Search for the cell housing the specified text and yield its [X, Y] center coordinate. 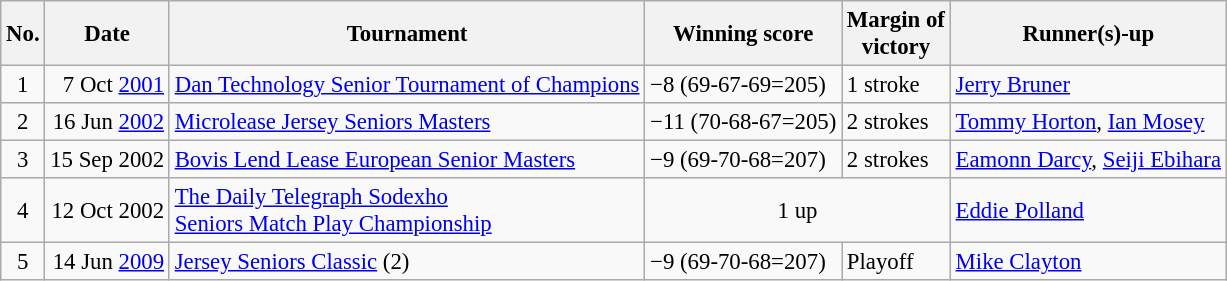
Dan Technology Senior Tournament of Champions [406, 85]
4 [23, 210]
2 [23, 122]
5 [23, 262]
−8 (69-67-69=205) [744, 85]
3 [23, 160]
Margin ofvictory [896, 34]
1 up [798, 210]
Runner(s)-up [1088, 34]
No. [23, 34]
Mike Clayton [1088, 262]
1 stroke [896, 85]
14 Jun 2009 [107, 262]
The Daily Telegraph SodexhoSeniors Match Play Championship [406, 210]
7 Oct 2001 [107, 85]
Eddie Polland [1088, 210]
1 [23, 85]
Eamonn Darcy, Seiji Ebihara [1088, 160]
Winning score [744, 34]
Jerry Bruner [1088, 85]
12 Oct 2002 [107, 210]
Microlease Jersey Seniors Masters [406, 122]
Jersey Seniors Classic (2) [406, 262]
Bovis Lend Lease European Senior Masters [406, 160]
Tournament [406, 34]
16 Jun 2002 [107, 122]
Tommy Horton, Ian Mosey [1088, 122]
15 Sep 2002 [107, 160]
−11 (70-68-67=205) [744, 122]
Date [107, 34]
Playoff [896, 262]
